Identify which cell holds the provided text, then report its (X, Y) central coordinate. 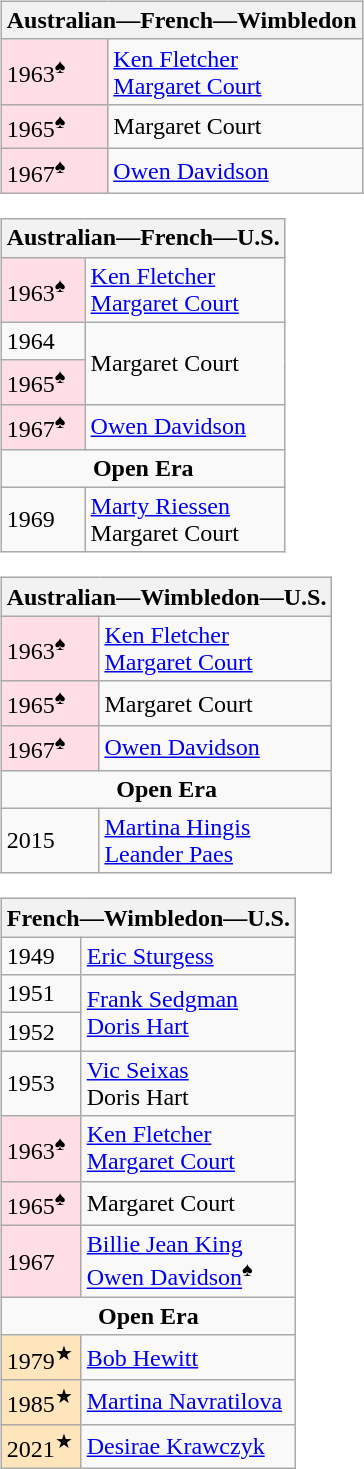
Australian—French—Wimbledon (182, 20)
Martina Navratilova (188, 1402)
1964 (43, 341)
French—Wimbledon—U.S. (148, 918)
1952 (41, 1032)
1953 (41, 1084)
Australian—Wimbledon—U.S. (166, 597)
2015 (50, 840)
2021★ (41, 1446)
Bob Hewitt (188, 1358)
1967 (41, 1262)
Desirae Krawczyk (188, 1446)
1985★ (41, 1402)
1969 (43, 520)
Billie Jean King Owen Davidson♠ (188, 1262)
Marty Riessen Margaret Court (185, 520)
1951 (41, 994)
Eric Sturgess (188, 956)
Vic Seixas Doris Hart (188, 1084)
Martina Hingis Leander Paes (216, 840)
1979★ (41, 1358)
Frank Sedgman Doris Hart (188, 1013)
1949 (41, 956)
Australian—French—U.S. (143, 238)
